Return (x, y) of the center of cell containing provided text 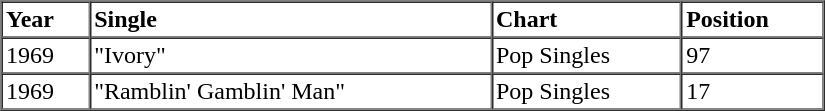
"Ramblin' Gamblin' Man" (291, 92)
17 (753, 92)
97 (753, 56)
Year (46, 20)
Position (753, 20)
Chart (586, 20)
Single (291, 20)
"Ivory" (291, 56)
